Scan for the cell matching the given text and deliver its (x, y) coordinate at center. 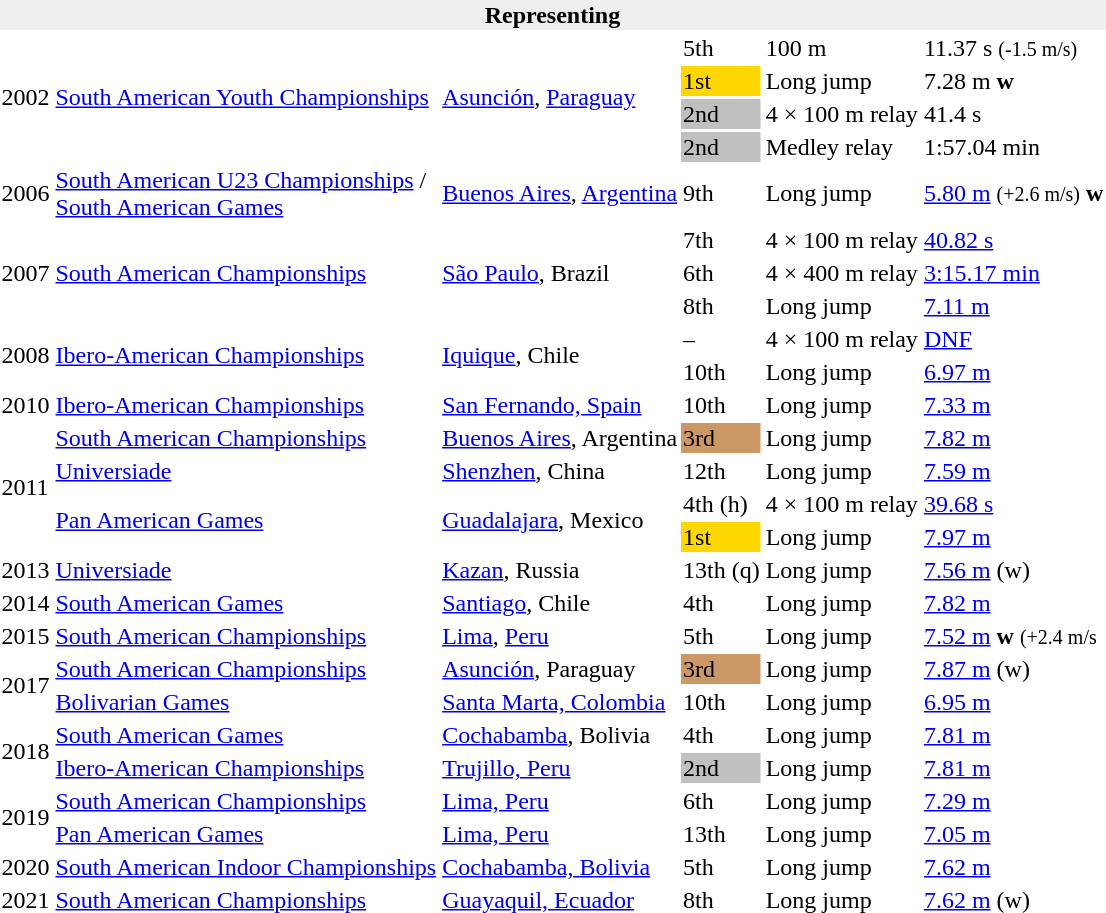
South American Youth Championships (246, 98)
Santa Marta, Colombia (560, 702)
2007 (26, 273)
São Paulo, Brazil (560, 273)
7.11 m (1014, 306)
100 m (842, 48)
7.59 m (1014, 471)
7.52 m w (+2.4 m/s (1014, 636)
2002 (26, 98)
2015 (26, 636)
DNF (1014, 339)
8th (722, 306)
6.95 m (1014, 702)
7.28 m w (1014, 81)
South American U23 Championships / South American Games (246, 194)
12th (722, 471)
13th (q) (722, 570)
2017 (26, 686)
2018 (26, 752)
41.4 s (1014, 114)
South American Indoor Championships (246, 867)
7.62 m (1014, 867)
13th (722, 834)
Shenzhen, China (560, 471)
39.68 s (1014, 504)
4th (h) (722, 504)
7.05 m (1014, 834)
7.87 m (w) (1014, 669)
7.33 m (1014, 405)
Guadalajara, Mexico (560, 520)
2020 (26, 867)
2013 (26, 570)
5.80 m (+2.6 m/s) w (1014, 194)
7.56 m (w) (1014, 570)
2014 (26, 603)
9th (722, 194)
Trujillo, Peru (560, 768)
Representing (552, 15)
1:57.04 min (1014, 147)
Medley relay (842, 147)
7.29 m (1014, 801)
San Fernando, Spain (560, 405)
2011 (26, 488)
Iquique, Chile (560, 356)
11.37 s (-1.5 m/s) (1014, 48)
2006 (26, 194)
7th (722, 240)
2008 (26, 356)
3:15.17 min (1014, 273)
Bolivarian Games (246, 702)
Kazan, Russia (560, 570)
6.97 m (1014, 372)
4 × 400 m relay (842, 273)
2010 (26, 405)
– (722, 339)
Santiago, Chile (560, 603)
40.82 s (1014, 240)
7.97 m (1014, 537)
2019 (26, 818)
